Output the [x, y] coordinate of the center of the cell containing the given text.  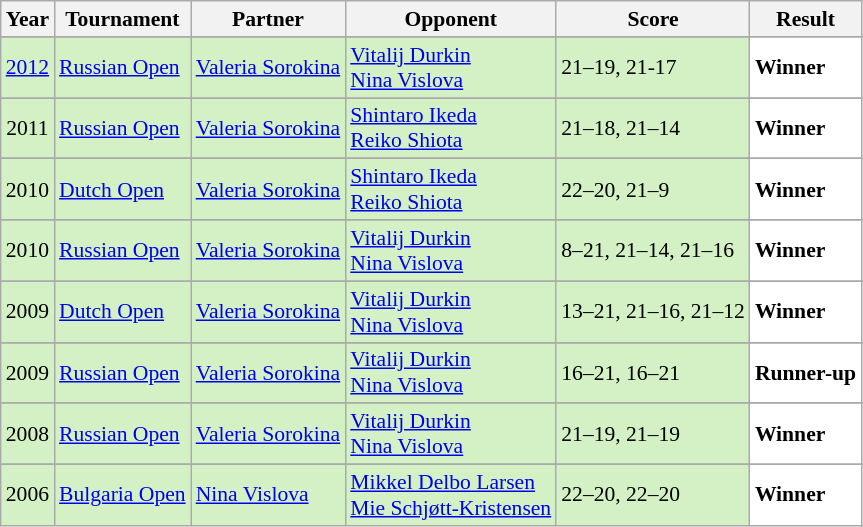
8–21, 21–14, 21–16 [653, 250]
13–21, 21–16, 21–12 [653, 312]
Nina Vislova [268, 496]
Tournament [122, 19]
2008 [28, 434]
16–21, 16–21 [653, 372]
2011 [28, 128]
21–18, 21–14 [653, 128]
2012 [28, 68]
Opponent [450, 19]
22–20, 21–9 [653, 190]
Partner [268, 19]
2006 [28, 496]
Runner-up [806, 372]
Bulgaria Open [122, 496]
Score [653, 19]
Mikkel Delbo Larsen Mie Schjøtt-Kristensen [450, 496]
22–20, 22–20 [653, 496]
Year [28, 19]
21–19, 21-17 [653, 68]
Result [806, 19]
21–19, 21–19 [653, 434]
